Determine the (X, Y) coordinate at the center of the cell enclosing the given text.  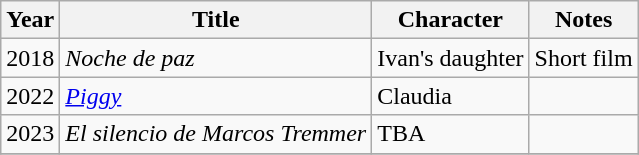
Year (30, 20)
TBA (450, 134)
Claudia (450, 96)
Ivan's daughter (450, 58)
Piggy (216, 96)
El silencio de Marcos Tremmer (216, 134)
Notes (584, 20)
2018 (30, 58)
Title (216, 20)
2023 (30, 134)
Short film (584, 58)
2022 (30, 96)
Character (450, 20)
Noche de paz (216, 58)
